Detect which cell encompasses the target text, then output its [X, Y] center coordinate. 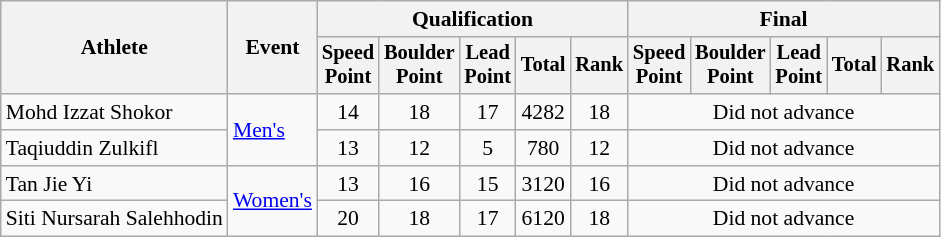
Event [272, 48]
3120 [544, 184]
5 [487, 148]
6120 [544, 219]
Mohd Izzat Shokor [114, 112]
Qualification [472, 19]
780 [544, 148]
Men's [272, 130]
Tan Jie Yi [114, 184]
20 [348, 219]
14 [348, 112]
Final [784, 19]
4282 [544, 112]
Athlete [114, 48]
Siti Nursarah Salehhodin [114, 219]
Women's [272, 202]
Taqiuddin Zulkifl [114, 148]
15 [487, 184]
